Output the [X, Y] coordinate of the center of the cell containing the given text.  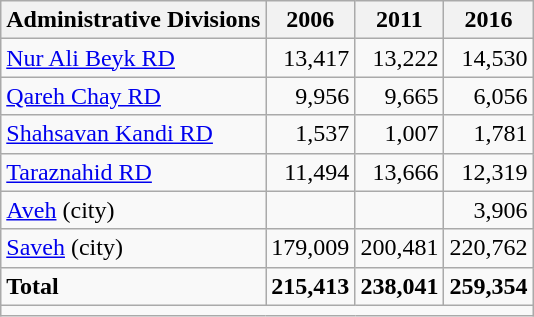
179,009 [310, 248]
2011 [400, 20]
Shahsavan Kandi RD [134, 134]
3,906 [488, 210]
2016 [488, 20]
Administrative Divisions [134, 20]
9,665 [400, 96]
9,956 [310, 96]
Taraznahid RD [134, 172]
1,781 [488, 134]
Total [134, 286]
13,222 [400, 58]
11,494 [310, 172]
Nur Ali Beyk RD [134, 58]
1,007 [400, 134]
6,056 [488, 96]
Saveh (city) [134, 248]
238,041 [400, 286]
12,319 [488, 172]
13,666 [400, 172]
2006 [310, 20]
259,354 [488, 286]
1,537 [310, 134]
220,762 [488, 248]
200,481 [400, 248]
14,530 [488, 58]
215,413 [310, 286]
Qareh Chay RD [134, 96]
Aveh (city) [134, 210]
13,417 [310, 58]
